Capture the cell that displays the provided text and extract its [x, y] central coordinate. 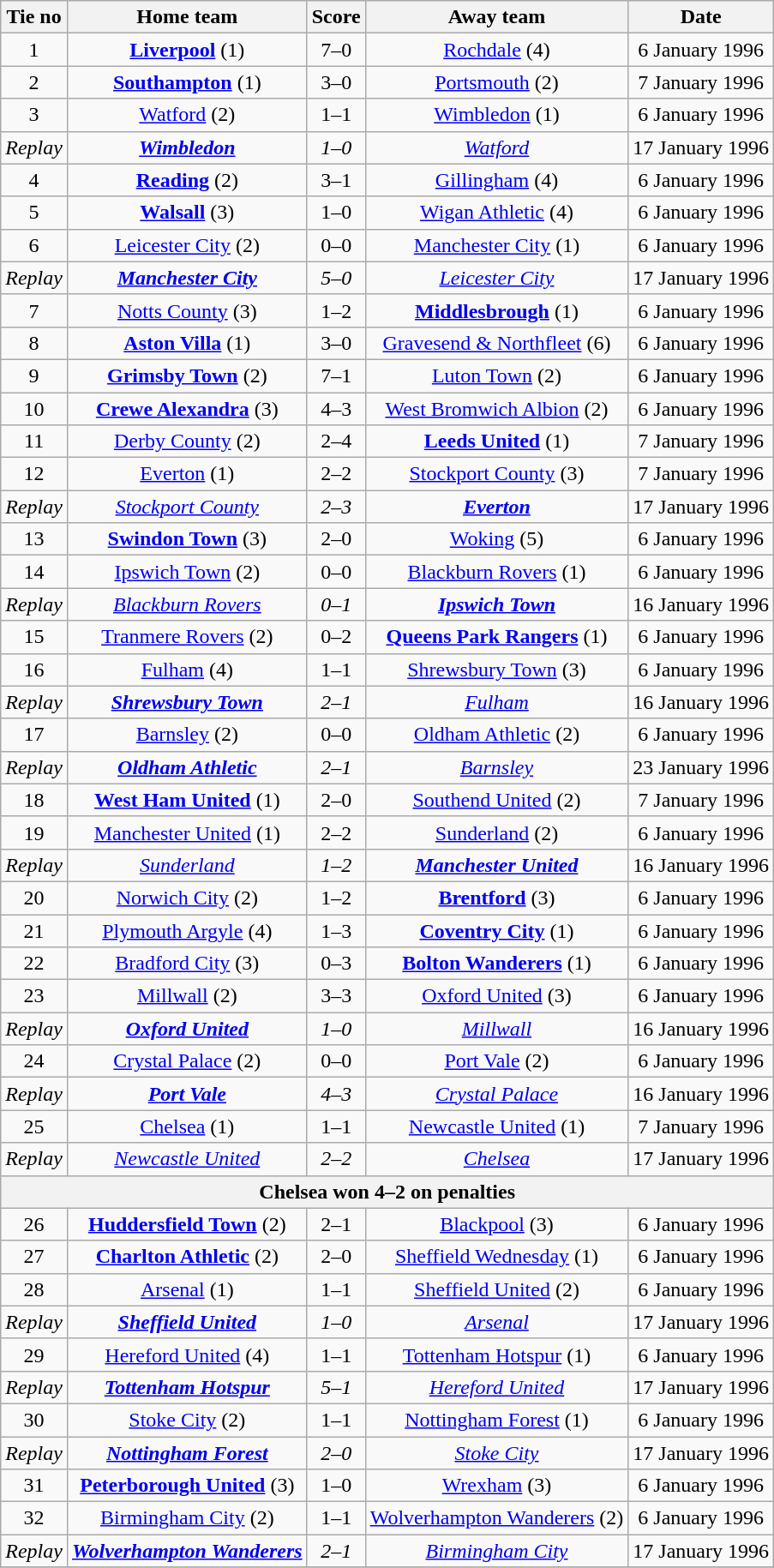
Queens Park Rangers (1) [497, 637]
14 [34, 572]
Hereford United [497, 1387]
Crewe Alexandra (3) [187, 409]
Arsenal (1) [187, 1289]
Portsmouth (2) [497, 82]
Oldham Athletic (2) [497, 735]
9 [34, 375]
13 [34, 539]
Crystal Palace [497, 1094]
18 [34, 800]
23 January 1996 [701, 767]
Blackpool (3) [497, 1224]
Watford [497, 147]
5–1 [336, 1387]
Newcastle United (1) [497, 1126]
0–3 [336, 964]
Chelsea won 4–2 on penalties [387, 1192]
Port Vale [187, 1094]
Grimsby Town (2) [187, 375]
Wimbledon [187, 147]
Arsenal [497, 1322]
Southampton (1) [187, 82]
15 [34, 637]
24 [34, 1061]
Wigan Athletic (4) [497, 213]
Stoke City (2) [187, 1420]
Tottenham Hotspur (1) [497, 1355]
5–0 [336, 278]
Watford (2) [187, 115]
Aston Villa (1) [187, 343]
Leicester City [497, 278]
Hereford United (4) [187, 1355]
Tranmere Rovers (2) [187, 637]
Tottenham Hotspur [187, 1387]
20 [34, 898]
Leicester City (2) [187, 245]
Swindon Town (3) [187, 539]
Date [701, 17]
Fulham (4) [187, 670]
Barnsley [497, 767]
31 [34, 1486]
Wimbledon (1) [497, 115]
Sheffield United [187, 1322]
Sunderland (2) [497, 832]
11 [34, 442]
Luton Town (2) [497, 375]
Bolton Wanderers (1) [497, 964]
Gravesend & Northfleet (6) [497, 343]
Woking (5) [497, 539]
Sheffield Wednesday (1) [497, 1257]
Chelsea (1) [187, 1126]
Birmingham City [497, 1551]
Walsall (3) [187, 213]
Norwich City (2) [187, 898]
7–1 [336, 375]
30 [34, 1420]
Birmingham City (2) [187, 1518]
Liverpool (1) [187, 50]
1 [34, 50]
7 [34, 310]
Southend United (2) [497, 800]
Newcastle United [187, 1159]
Oldham Athletic [187, 767]
Fulham [497, 702]
Peterborough United (3) [187, 1486]
Home team [187, 17]
Derby County (2) [187, 442]
8 [34, 343]
Everton [497, 507]
Millwall [497, 1029]
2 [34, 82]
Sheffield United (2) [497, 1289]
32 [34, 1518]
Charlton Athletic (2) [187, 1257]
29 [34, 1355]
Everton (1) [187, 474]
19 [34, 832]
Stockport County (3) [497, 474]
Ipswich Town (2) [187, 572]
Reading (2) [187, 180]
Oxford United [187, 1029]
2–4 [336, 442]
Bradford City (3) [187, 964]
Manchester United [497, 865]
Sunderland [187, 865]
Shrewsbury Town [187, 702]
Leeds United (1) [497, 442]
16 [34, 670]
Port Vale (2) [497, 1061]
Manchester City [187, 278]
3 [34, 115]
5 [34, 213]
Stockport County [187, 507]
17 [34, 735]
Manchester United (1) [187, 832]
Chelsea [497, 1159]
12 [34, 474]
Away team [497, 17]
Ipswich Town [497, 604]
Blackburn Rovers (1) [497, 572]
Score [336, 17]
Tie no [34, 17]
6 [34, 245]
Plymouth Argyle (4) [187, 930]
Stoke City [497, 1453]
Crystal Palace (2) [187, 1061]
Wolverhampton Wanderers [187, 1551]
Middlesbrough (1) [497, 310]
21 [34, 930]
Nottingham Forest (1) [497, 1420]
Wolverhampton Wanderers (2) [497, 1518]
Barnsley (2) [187, 735]
Millwall (2) [187, 996]
Notts County (3) [187, 310]
4 [34, 180]
2–3 [336, 507]
7–0 [336, 50]
22 [34, 964]
Rochdale (4) [497, 50]
Huddersfield Town (2) [187, 1224]
Wrexham (3) [497, 1486]
25 [34, 1126]
West Ham United (1) [187, 800]
Blackburn Rovers [187, 604]
0–1 [336, 604]
3–3 [336, 996]
26 [34, 1224]
Coventry City (1) [497, 930]
0–2 [336, 637]
Oxford United (3) [497, 996]
23 [34, 996]
3–1 [336, 180]
Manchester City (1) [497, 245]
27 [34, 1257]
28 [34, 1289]
West Bromwich Albion (2) [497, 409]
1–3 [336, 930]
Shrewsbury Town (3) [497, 670]
Brentford (3) [497, 898]
10 [34, 409]
Nottingham Forest [187, 1453]
Gillingham (4) [497, 180]
